Find where the given text appears and provide that cell's center as [X, Y] coordinate. 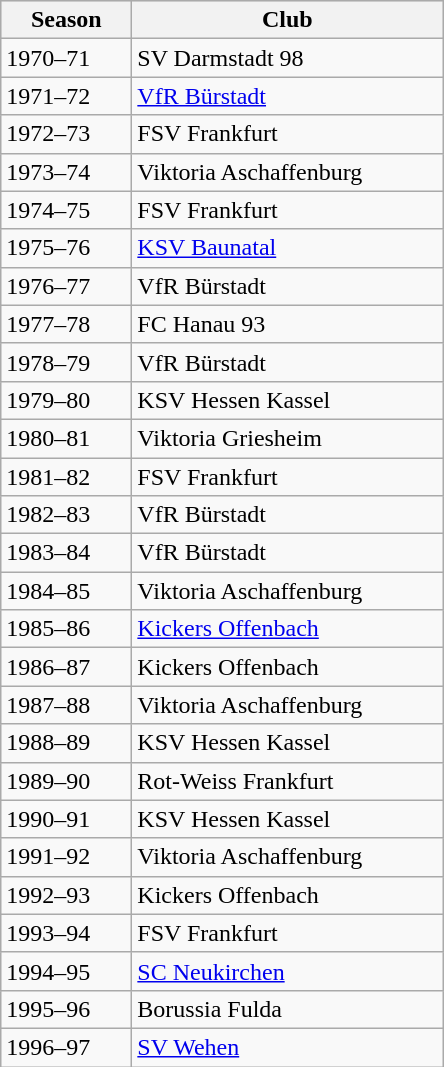
1995–96 [66, 1009]
1980–81 [66, 438]
Viktoria Griesheim [288, 438]
Borussia Fulda [288, 1009]
1977–78 [66, 324]
1983–84 [66, 553]
1984–85 [66, 591]
1993–94 [66, 933]
SC Neukirchen [288, 971]
FC Hanau 93 [288, 324]
1991–92 [66, 857]
1981–82 [66, 477]
1971–72 [66, 96]
1972–73 [66, 134]
1996–97 [66, 1047]
1979–80 [66, 400]
SV Wehen [288, 1047]
1982–83 [66, 515]
1989–90 [66, 781]
Season [66, 20]
1974–75 [66, 210]
KSV Baunatal [288, 248]
Rot-Weiss Frankfurt [288, 781]
1987–88 [66, 705]
1990–91 [66, 819]
1976–77 [66, 286]
1988–89 [66, 743]
1978–79 [66, 362]
1973–74 [66, 172]
1986–87 [66, 667]
1992–93 [66, 895]
1970–71 [66, 58]
1994–95 [66, 971]
SV Darmstadt 98 [288, 58]
1975–76 [66, 248]
Club [288, 20]
1985–86 [66, 629]
